Identify which cell holds the provided text, then report its (x, y) central coordinate. 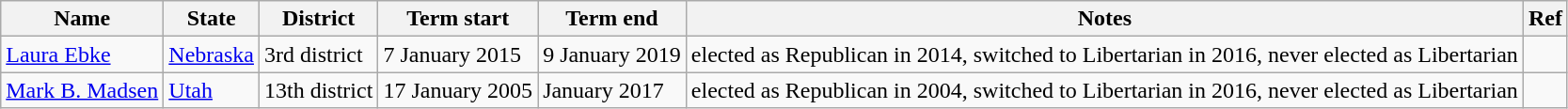
elected as Republican in 2004, switched to Libertarian in 2016, never elected as Libertarian (1104, 90)
9 January 2019 (612, 54)
January 2017 (612, 90)
13th district (318, 90)
State (212, 19)
elected as Republican in 2014, switched to Libertarian in 2016, never elected as Libertarian (1104, 54)
Term start (458, 19)
District (318, 19)
Name (83, 19)
Nebraska (212, 54)
Mark B. Madsen (83, 90)
7 January 2015 (458, 54)
Ref (1544, 19)
Laura Ebke (83, 54)
17 January 2005 (458, 90)
Notes (1104, 19)
3rd district (318, 54)
Utah (212, 90)
Term end (612, 19)
